From the cell containing the given text, extract its center point as [X, Y] coordinate. 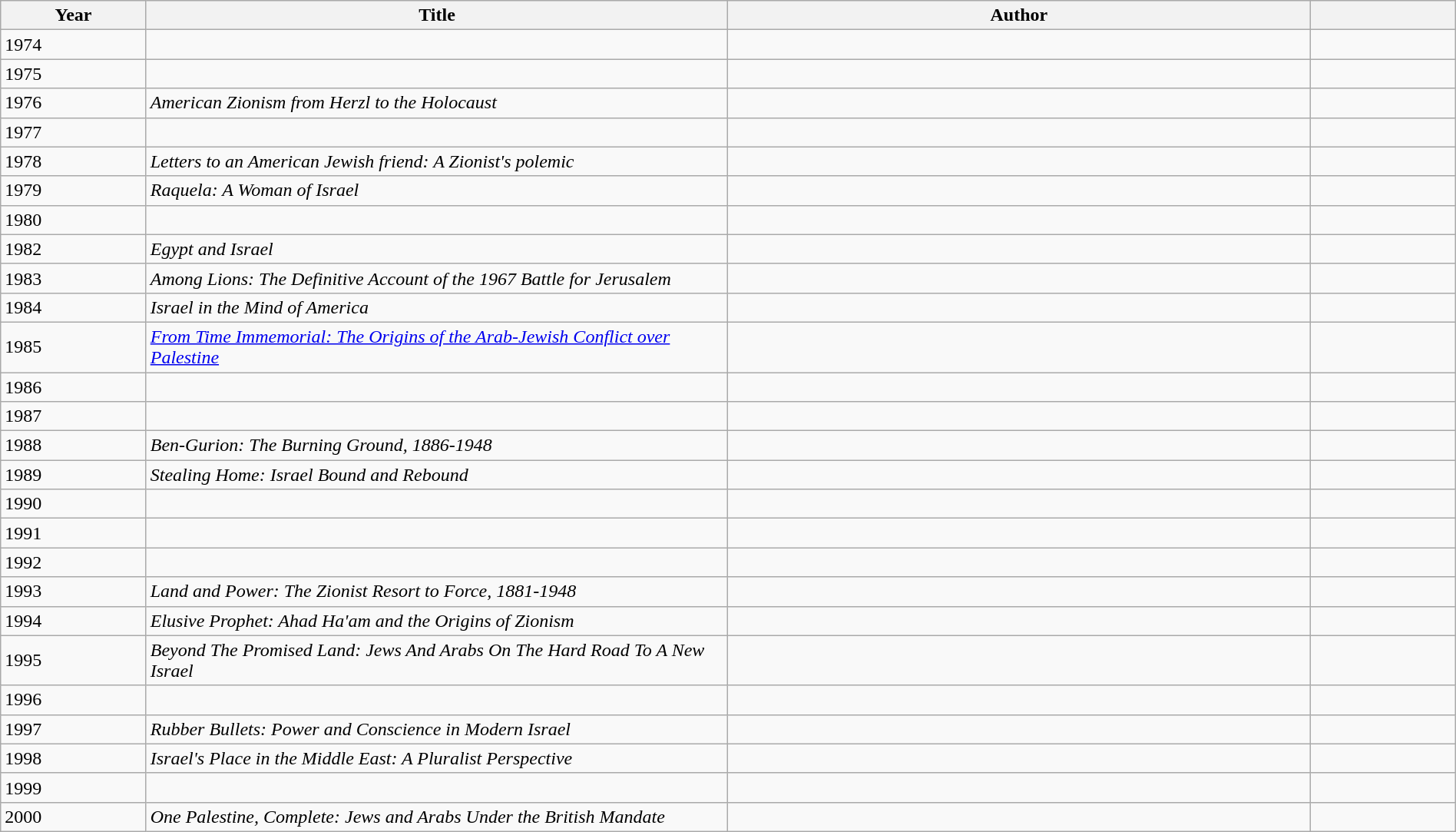
1987 [74, 416]
1988 [74, 446]
1979 [74, 191]
Author [1019, 15]
1975 [74, 74]
1998 [74, 758]
Stealing Home: Israel Bound and Rebound [437, 475]
From Time Immemorial: The Origins of the Arab-Jewish Conflict over Palestine [437, 347]
Raquela: A Woman of Israel [437, 191]
1995 [74, 661]
1993 [74, 592]
Among Lions: The Definitive Account of the 1967 Battle for Jerusalem [437, 278]
1996 [74, 700]
Rubber Bullets: Power and Conscience in Modern Israel [437, 729]
1980 [74, 220]
1990 [74, 504]
1982 [74, 249]
American Zionism from Herzl to the Holocaust [437, 103]
1978 [74, 161]
Egypt and Israel [437, 249]
1999 [74, 787]
1977 [74, 132]
Israel's Place in the Middle East: A Pluralist Perspective [437, 758]
Elusive Prophet: Ahad Ha'am and the Origins of Zionism [437, 621]
Beyond The Promised Land: Jews And Arabs On The Hard Road To A New Israel [437, 661]
Ben-Gurion: The Burning Ground, 1886-1948 [437, 446]
1983 [74, 278]
1974 [74, 45]
One Palestine, Complete: Jews and Arabs Under the British Mandate [437, 817]
1994 [74, 621]
Land and Power: The Zionist Resort to Force, 1881-1948 [437, 592]
1976 [74, 103]
Letters to an American Jewish friend: A Zionist's polemic [437, 161]
1984 [74, 307]
1989 [74, 475]
Year [74, 15]
1997 [74, 729]
Title [437, 15]
2000 [74, 817]
1985 [74, 347]
1991 [74, 533]
1986 [74, 386]
Israel in the Mind of America [437, 307]
1992 [74, 562]
